Capture the cell that displays the provided text and extract its [x, y] central coordinate. 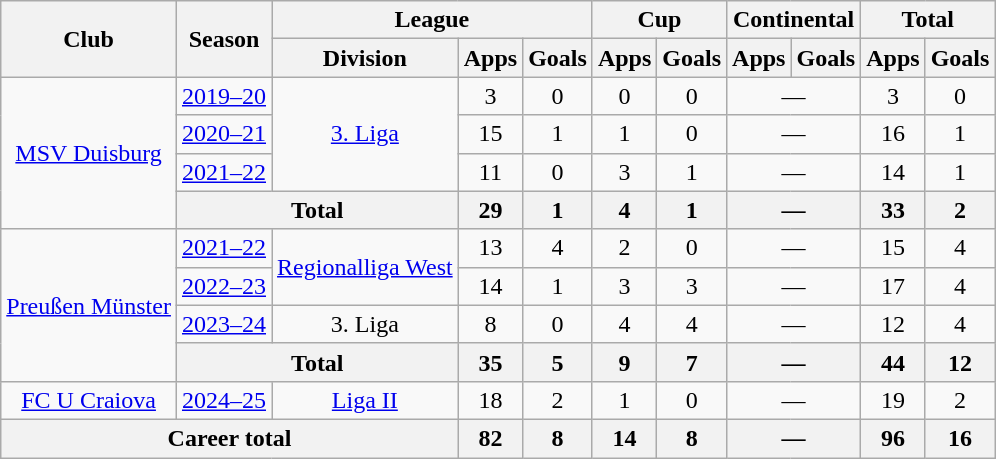
Division [366, 58]
18 [490, 400]
2019–20 [224, 96]
Cup [659, 20]
5 [558, 362]
Continental [794, 20]
19 [893, 400]
Liga II [366, 400]
MSV Duisburg [89, 153]
FC U Craiova [89, 400]
35 [490, 362]
13 [490, 248]
2022–23 [224, 286]
2024–25 [224, 400]
Club [89, 39]
17 [893, 286]
7 [692, 362]
Preußen Münster [89, 305]
29 [490, 210]
33 [893, 210]
2020–21 [224, 134]
2023–24 [224, 324]
League [432, 20]
96 [893, 438]
Career total [230, 438]
11 [490, 172]
82 [490, 438]
Season [224, 39]
44 [893, 362]
9 [624, 362]
Regionalliga West [366, 267]
